Locate the cell with the specified text and output its (x, y) center coordinate. 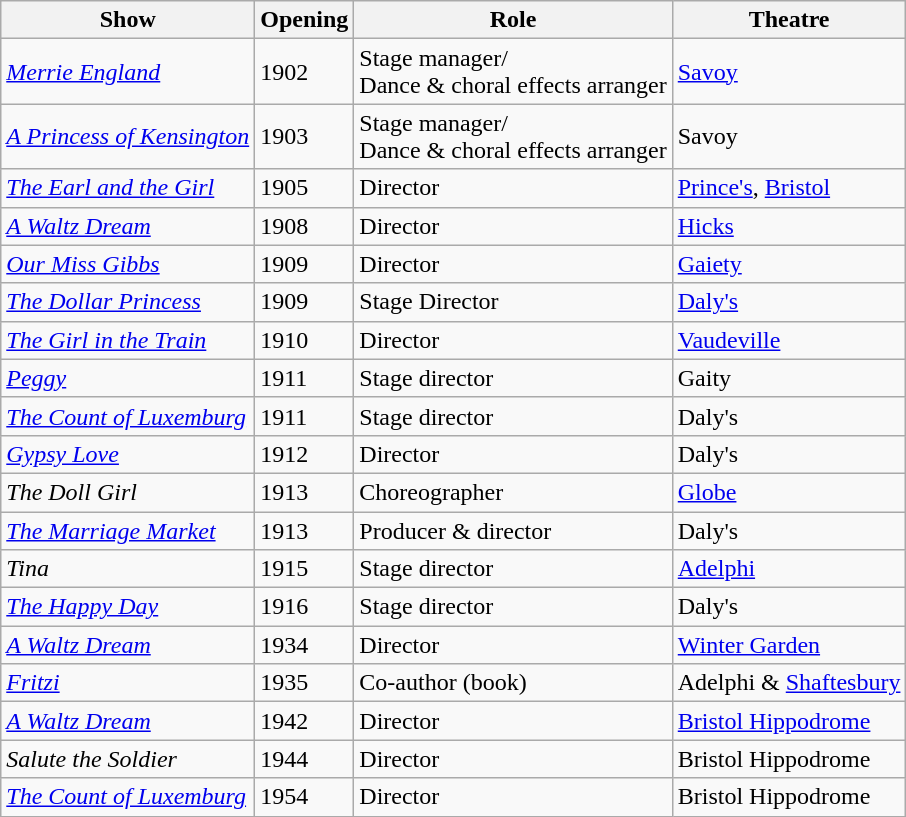
Peggy (128, 378)
Gaiety (789, 264)
Vaudeville (789, 340)
Adelphi (789, 569)
Show (128, 20)
Fritzi (128, 683)
1905 (304, 188)
The Happy Day (128, 607)
The Doll Girl (128, 492)
1912 (304, 454)
Choreographer (513, 492)
Role (513, 20)
1903 (304, 136)
1954 (304, 797)
Co-author (book) (513, 683)
The Girl in the Train (128, 340)
Opening (304, 20)
Hicks (789, 226)
Gypsy Love (128, 454)
1916 (304, 607)
Our Miss Gibbs (128, 264)
1902 (304, 72)
Merrie England (128, 72)
1934 (304, 645)
1942 (304, 721)
Winter Garden (789, 645)
Theatre (789, 20)
The Dollar Princess (128, 302)
A Princess of Kensington (128, 136)
The Marriage Market (128, 531)
Globe (789, 492)
1908 (304, 226)
1944 (304, 759)
Producer & director (513, 531)
The Earl and the Girl (128, 188)
Gaity (789, 378)
Stage Director (513, 302)
1915 (304, 569)
Tina (128, 569)
1935 (304, 683)
Salute the Soldier (128, 759)
Adelphi & Shaftesbury (789, 683)
Prince's, Bristol (789, 188)
1910 (304, 340)
